Pinpoint the cell where the given text exists, returning its (x, y) midpoint coordinate. 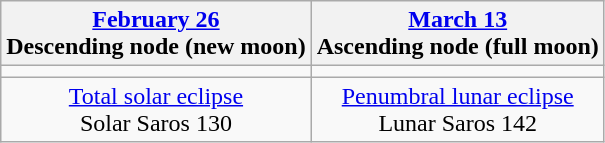
March 13Ascending node (full moon) (458, 34)
Penumbral lunar eclipseLunar Saros 142 (458, 110)
Total solar eclipseSolar Saros 130 (156, 110)
February 26Descending node (new moon) (156, 34)
